Provide the [x, y] coordinate of the cell's center where the given text is located.  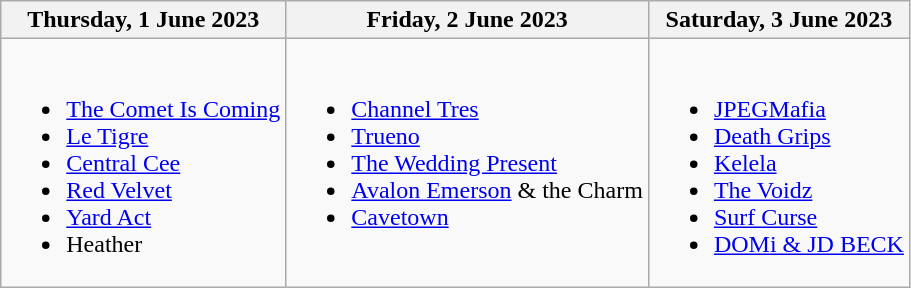
Channel TresTruenoThe Wedding PresentAvalon Emerson & the CharmCavetown [468, 163]
Saturday, 3 June 2023 [778, 20]
JPEGMafiaDeath GripsKelelaThe VoidzSurf CurseDOMi & JD BECK [778, 163]
The Comet Is ComingLe TigreCentral CeeRed VelvetYard ActHeather [144, 163]
Friday, 2 June 2023 [468, 20]
Thursday, 1 June 2023 [144, 20]
